From the cell containing the given text, extract its center point as [X, Y] coordinate. 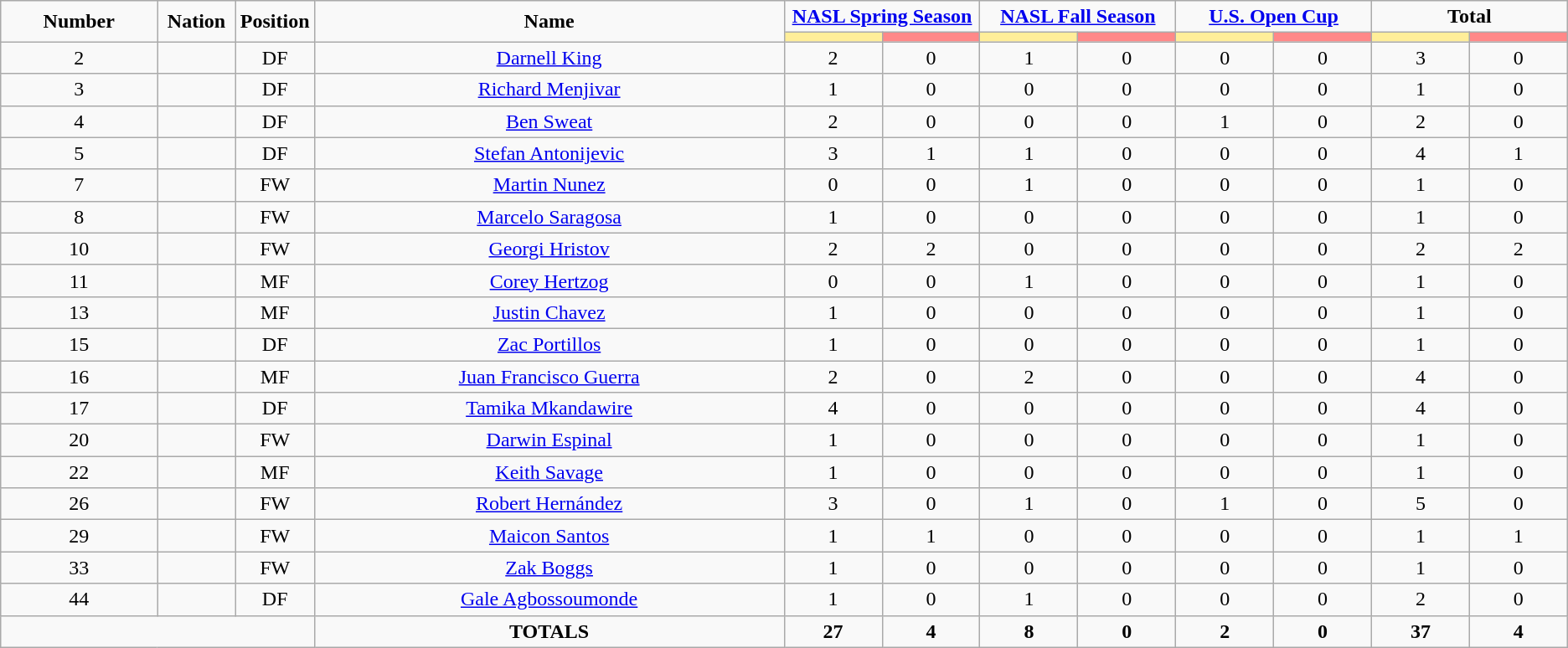
NASL Spring Season [882, 17]
13 [79, 312]
U.S. Open Cup [1274, 17]
44 [79, 599]
17 [79, 409]
16 [79, 376]
Ben Sweat [549, 121]
Darwin Espinal [549, 440]
37 [1421, 631]
Number [79, 22]
Tamika Mkandawire [549, 409]
Zac Portillos [549, 344]
33 [79, 568]
Marcelo Saragosa [549, 217]
Georgi Hristov [549, 249]
15 [79, 344]
Position [275, 22]
Total [1469, 17]
TOTALS [549, 631]
Name [549, 22]
10 [79, 249]
7 [79, 185]
29 [79, 536]
11 [79, 280]
NASL Fall Season [1078, 17]
22 [79, 472]
Zak Boggs [549, 568]
Darnell King [549, 58]
Juan Francisco Guerra [549, 376]
26 [79, 504]
Maicon Santos [549, 536]
27 [833, 631]
Justin Chavez [549, 312]
Nation [197, 22]
Richard Menjivar [549, 90]
Gale Agbossoumonde [549, 599]
Keith Savage [549, 472]
Martin Nunez [549, 185]
Robert Hernández [549, 504]
20 [79, 440]
Corey Hertzog [549, 280]
Stefan Antonijevic [549, 153]
